Return the [X, Y] coordinate for the center point of the cell that contains the specified text.  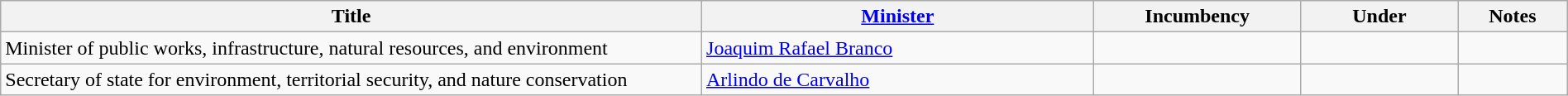
Title [351, 17]
Arlindo de Carvalho [898, 79]
Minister [898, 17]
Notes [1513, 17]
Secretary of state for environment, territorial security, and nature conservation [351, 79]
Joaquim Rafael Branco [898, 48]
Under [1379, 17]
Minister of public works, infrastructure, natural resources, and environment [351, 48]
Incumbency [1198, 17]
